For the text-containing cell, return its midpoint in [X, Y] coordinate format. 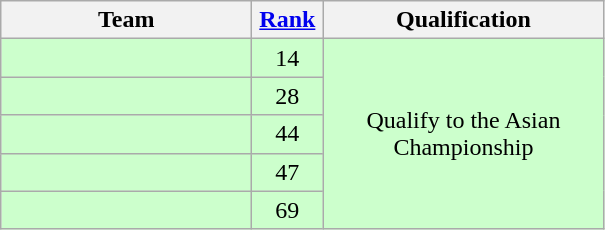
28 [288, 96]
Qualification [464, 20]
14 [288, 58]
Qualify to the Asian Championship [464, 134]
Team [126, 20]
69 [288, 210]
Rank [288, 20]
44 [288, 134]
47 [288, 172]
